Extract the [X, Y] coordinate from the center of the cell holding the provided text.  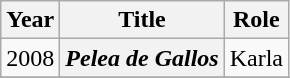
Year [30, 20]
Pelea de Gallos [142, 58]
2008 [30, 58]
Title [142, 20]
Karla [256, 58]
Role [256, 20]
